Search for the cell housing the specified text and yield its (X, Y) center coordinate. 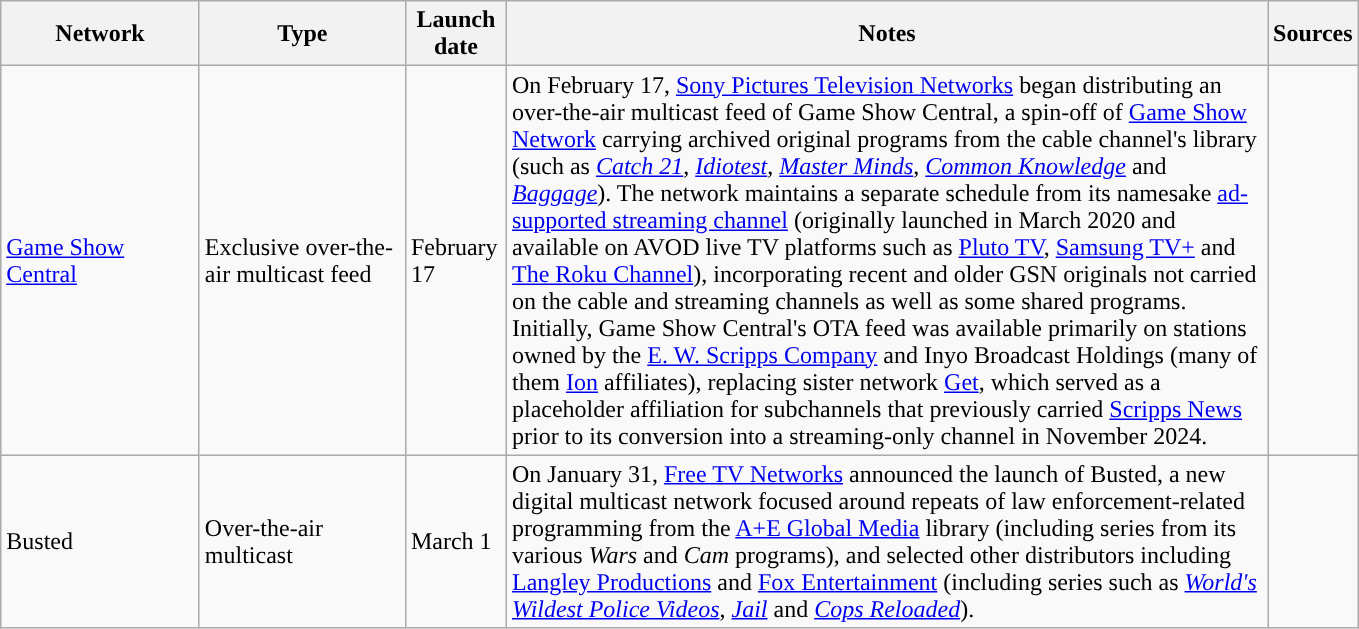
Exclusive over-the-air multicast feed (302, 260)
February 17 (456, 260)
Busted (100, 542)
Notes (886, 34)
Sources (1314, 34)
Game Show Central (100, 260)
Type (302, 34)
Over-the-air multicast (302, 542)
March 1 (456, 542)
Launch date (456, 34)
Network (100, 34)
